Provide the (x, y) coordinate of the cell's center where the given text is located.  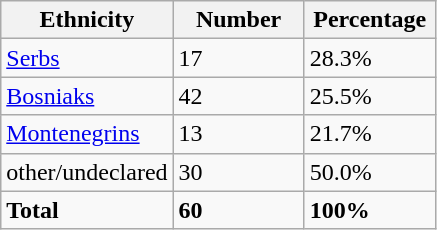
13 (238, 134)
50.0% (370, 172)
Montenegrins (87, 134)
42 (238, 96)
60 (238, 210)
17 (238, 58)
Ethnicity (87, 20)
25.5% (370, 96)
Total (87, 210)
Percentage (370, 20)
21.7% (370, 134)
28.3% (370, 58)
Bosniaks (87, 96)
other/undeclared (87, 172)
30 (238, 172)
Number (238, 20)
100% (370, 210)
Serbs (87, 58)
